Pinpoint the cell where the given text exists, returning its [x, y] midpoint coordinate. 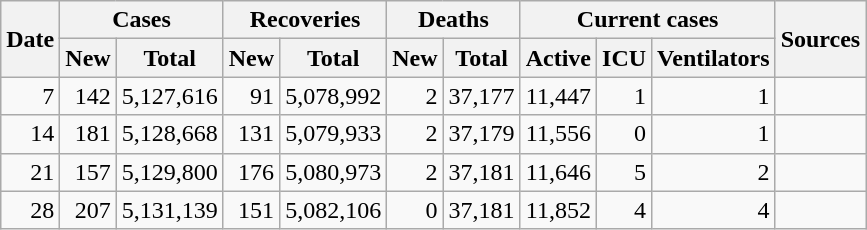
5,128,668 [170, 134]
176 [251, 172]
207 [88, 210]
131 [251, 134]
Cases [142, 20]
5,127,616 [170, 96]
37,177 [482, 96]
Date [30, 39]
142 [88, 96]
21 [30, 172]
5,078,992 [334, 96]
37,179 [482, 134]
7 [30, 96]
Current cases [648, 20]
91 [251, 96]
157 [88, 172]
ICU [624, 58]
5,131,139 [170, 210]
5,129,800 [170, 172]
5,079,933 [334, 134]
11,852 [558, 210]
Sources [820, 39]
14 [30, 134]
Ventilators [714, 58]
Active [558, 58]
Recoveries [304, 20]
11,447 [558, 96]
151 [251, 210]
11,646 [558, 172]
5,082,106 [334, 210]
5 [624, 172]
5,080,973 [334, 172]
Deaths [454, 20]
28 [30, 210]
181 [88, 134]
11,556 [558, 134]
